Locate the cell with the specified text and output its (x, y) center coordinate. 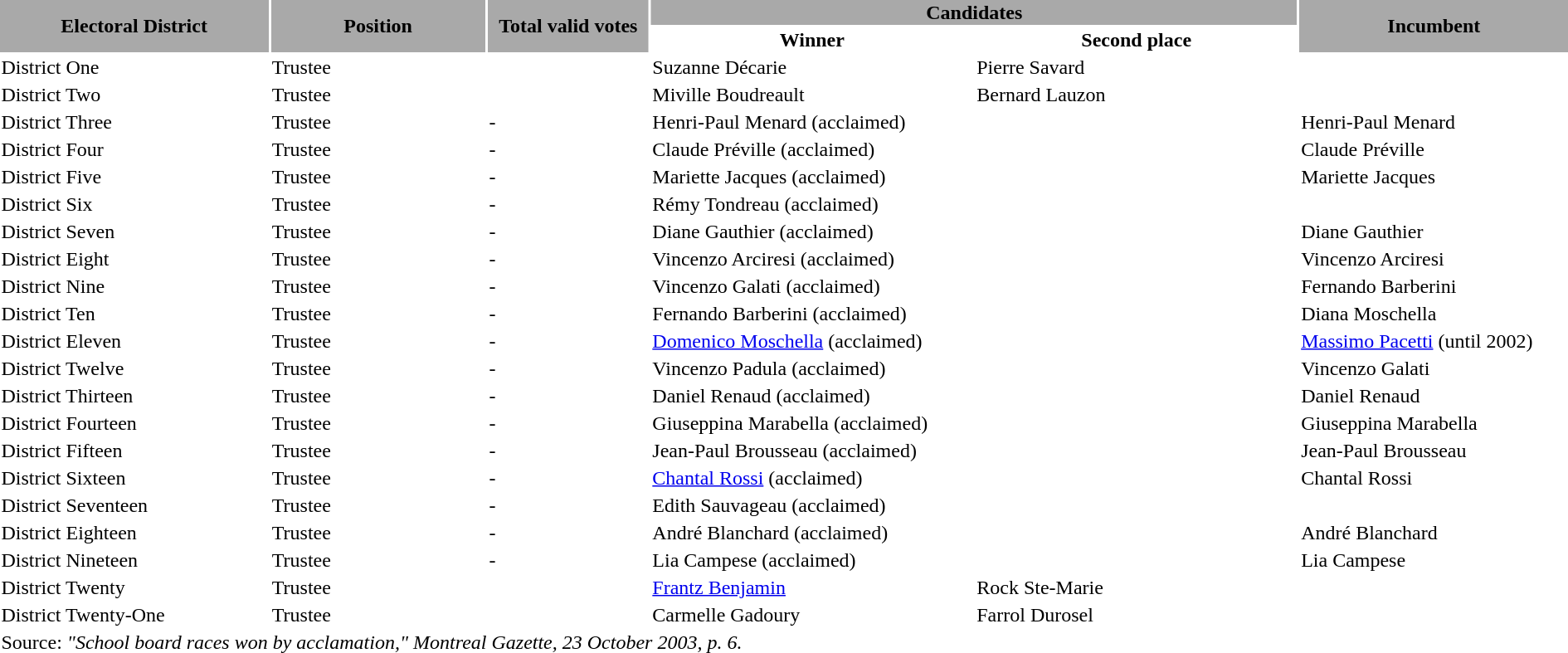
Mariette Jacques (acclaimed) (812, 177)
Vincenzo Galati (1434, 368)
District Fourteen (134, 423)
Chantal Rossi (acclaimed) (812, 478)
Lia Campese (acclaimed) (812, 560)
Farrol Durosel (1137, 615)
District Nine (134, 286)
District Eight (134, 259)
District Ten (134, 314)
Vincenzo Galati (acclaimed) (812, 286)
Edith Sauvageau (acclaimed) (812, 505)
Domenico Moschella (acclaimed) (812, 341)
District Seventeen (134, 505)
Daniel Renaud (1434, 396)
Massimo Pacetti (until 2002) (1434, 341)
André Blanchard (acclaimed) (812, 533)
Electoral District (134, 27)
Claude Préville (1434, 149)
Vincenzo Arciresi (1434, 259)
District One (134, 67)
Carmelle Gadoury (812, 615)
District Three (134, 122)
District Fifteen (134, 451)
Jean-Paul Brousseau (1434, 451)
Daniel Renaud (acclaimed) (812, 396)
Diane Gauthier (acclaimed) (812, 231)
District Eighteen (134, 533)
Henri-Paul Menard (1434, 122)
District Five (134, 177)
Suzanne Décarie (812, 67)
Mariette Jacques (1434, 177)
Rock Ste-Marie (1137, 587)
Fernando Barberini (1434, 286)
Rémy Tondreau (acclaimed) (812, 204)
District Twenty-One (134, 615)
District Seven (134, 231)
District Six (134, 204)
Lia Campese (1434, 560)
Position (378, 27)
Henri-Paul Menard (acclaimed) (812, 122)
Second place (1137, 40)
Diane Gauthier (1434, 231)
Giuseppina Marabella (acclaimed) (812, 423)
Bernard Lauzon (1137, 95)
Miville Boudreault (812, 95)
District Nineteen (134, 560)
Fernando Barberini (acclaimed) (812, 314)
District Thirteen (134, 396)
Diana Moschella (1434, 314)
District Four (134, 149)
Total valid votes (568, 27)
District Sixteen (134, 478)
Pierre Savard (1137, 67)
Vincenzo Padula (acclaimed) (812, 368)
District Twelve (134, 368)
Jean-Paul Brousseau (acclaimed) (812, 451)
Vincenzo Arciresi (acclaimed) (812, 259)
Giuseppina Marabella (1434, 423)
Frantz Benjamin (812, 587)
Chantal Rossi (1434, 478)
District Twenty (134, 587)
Claude Préville (acclaimed) (812, 149)
District Two (134, 95)
Incumbent (1434, 27)
Candidates (974, 12)
André Blanchard (1434, 533)
District Eleven (134, 341)
Winner (812, 40)
